Determine the (x, y) coordinate at the center of the cell enclosing the given text.  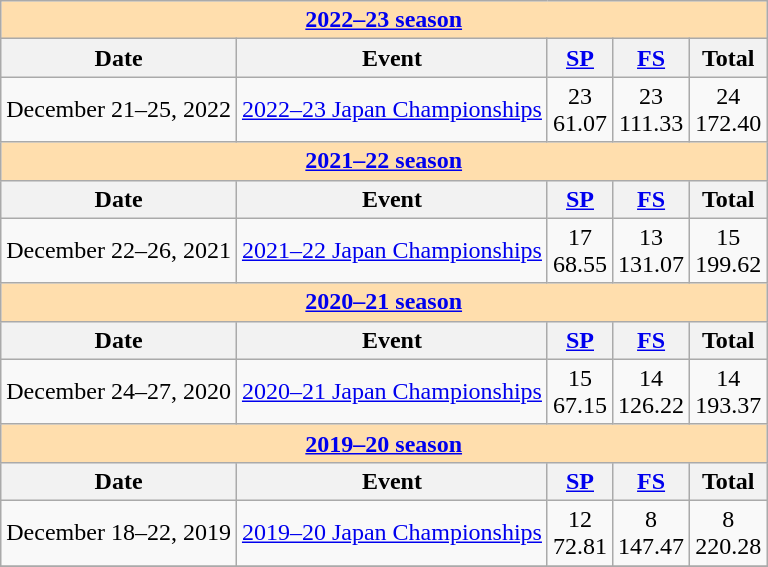
December 24–27, 2020 (119, 392)
8147.47 (652, 532)
2021–22 Japan Championships (392, 250)
15 67.15 (580, 392)
17 68.55 (580, 250)
23 61.07 (580, 110)
15 199.62 (728, 250)
14 193.37 (728, 392)
2022–23 season (384, 20)
December 21–25, 2022 (119, 110)
1272.81 (580, 532)
2019–20 season (384, 443)
13 131.07 (652, 250)
24 172.40 (728, 110)
2019–20 Japan Championships (392, 532)
14 126.22 (652, 392)
2021–22 season (384, 161)
8220.28 (728, 532)
2022–23 Japan Championships (392, 110)
23 111.33 (652, 110)
December 22–26, 2021 (119, 250)
2020–21 season (384, 302)
December 18–22, 2019 (119, 532)
2020–21 Japan Championships (392, 392)
